From the cell containing the given text, extract its center point as [x, y] coordinate. 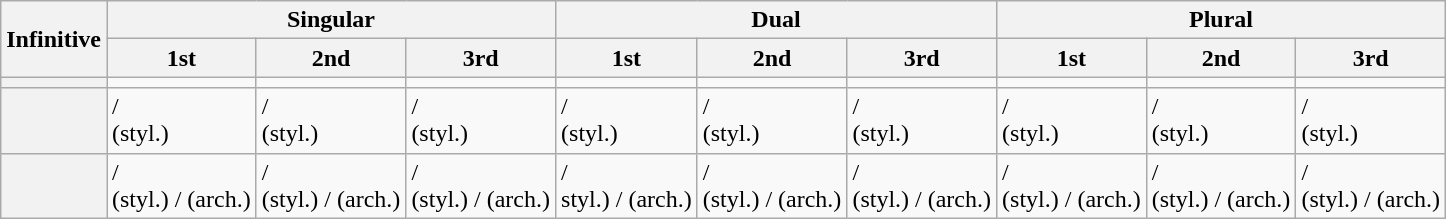
/ styl.) / (arch.) [627, 186]
Singular [330, 20]
Plural [1222, 20]
Infinitive [54, 39]
Dual [776, 20]
